Provide the (X, Y) coordinate of the cell's center where the given text is located.  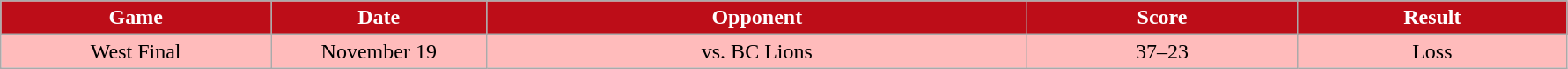
West Final (136, 51)
Date (379, 18)
Score (1162, 18)
Loss (1432, 51)
Game (136, 18)
37–23 (1162, 51)
vs. BC Lions (757, 51)
Result (1432, 18)
Opponent (757, 18)
November 19 (379, 51)
